Search for the cell housing the specified text and yield its (x, y) center coordinate. 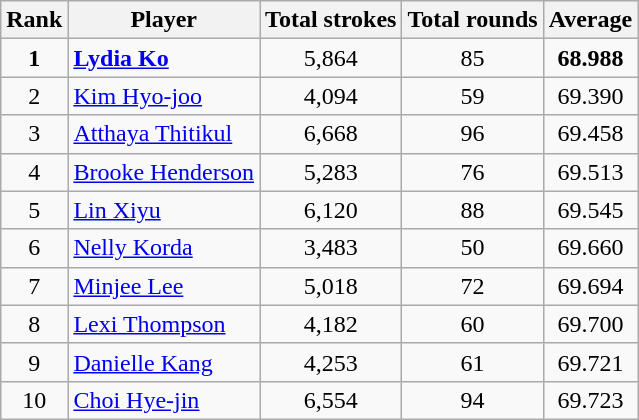
4 (34, 172)
6,668 (331, 134)
69.545 (590, 210)
69.723 (590, 400)
96 (472, 134)
5 (34, 210)
5,864 (331, 58)
72 (472, 286)
Player (164, 20)
85 (472, 58)
Minjee Lee (164, 286)
59 (472, 96)
Danielle Kang (164, 362)
Lexi Thompson (164, 324)
Atthaya Thitikul (164, 134)
50 (472, 248)
61 (472, 362)
88 (472, 210)
Choi Hye-jin (164, 400)
Kim Hyo-joo (164, 96)
76 (472, 172)
6,120 (331, 210)
1 (34, 58)
3 (34, 134)
68.988 (590, 58)
94 (472, 400)
69.694 (590, 286)
60 (472, 324)
Average (590, 20)
10 (34, 400)
69.458 (590, 134)
7 (34, 286)
69.721 (590, 362)
5,283 (331, 172)
4,182 (331, 324)
4,253 (331, 362)
69.390 (590, 96)
4,094 (331, 96)
6,554 (331, 400)
69.513 (590, 172)
Nelly Korda (164, 248)
Total strokes (331, 20)
Lin Xiyu (164, 210)
5,018 (331, 286)
69.700 (590, 324)
6 (34, 248)
69.660 (590, 248)
Rank (34, 20)
8 (34, 324)
Lydia Ko (164, 58)
3,483 (331, 248)
Total rounds (472, 20)
2 (34, 96)
9 (34, 362)
Brooke Henderson (164, 172)
